Determine the (x, y) coordinate at the center of the cell enclosing the given text.  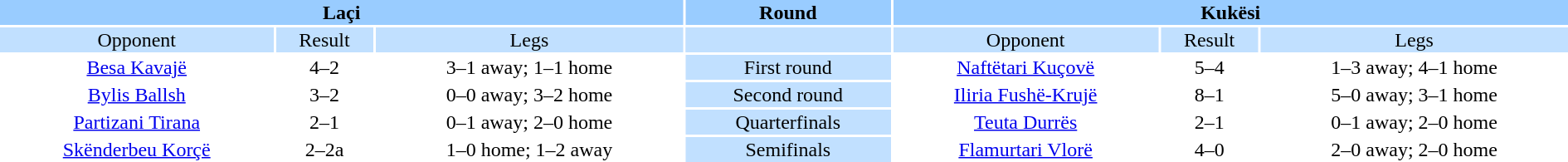
Skënderbeu Korçë (136, 150)
Kukësi (1230, 12)
Second round (788, 95)
Flamurtari Vlorë (1025, 150)
Naftëtari Kuçovë (1025, 67)
3–2 (324, 95)
Laçi (342, 12)
2–2a (324, 150)
Quarterfinals (788, 122)
Iliria Fushë-Krujë (1025, 95)
Partizani Tirana (136, 122)
Round (788, 12)
4–2 (324, 67)
1–3 away; 4–1 home (1414, 67)
First round (788, 67)
1–0 home; 1–2 away (529, 150)
Semifinals (788, 150)
3–1 away; 1–1 home (529, 67)
Besa Kavajë (136, 67)
4–0 (1210, 150)
2–0 away; 2–0 home (1414, 150)
0–0 away; 3–2 home (529, 95)
5–0 away; 3–1 home (1414, 95)
5–4 (1210, 67)
Teuta Durrës (1025, 122)
8–1 (1210, 95)
Bylis Ballsh (136, 95)
